For the text-containing cell, return its midpoint in [x, y] coordinate format. 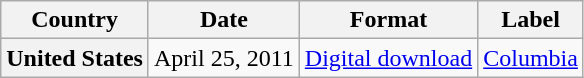
United States [75, 58]
Format [388, 20]
Label [531, 20]
Date [224, 20]
Columbia [531, 58]
Digital download [388, 58]
Country [75, 20]
April 25, 2011 [224, 58]
